Identify which cell holds the provided text, then report its (X, Y) central coordinate. 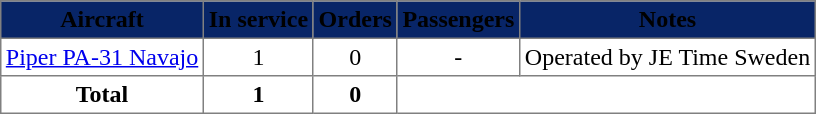
Notes (668, 20)
Passengers (458, 20)
Operated by JE Time Sweden (668, 57)
Aircraft (102, 20)
Orders (355, 20)
Total (102, 95)
- (458, 57)
Piper PA-31 Navajo (102, 57)
In service (259, 20)
